Scan for the cell matching the given text and deliver its (x, y) coordinate at center. 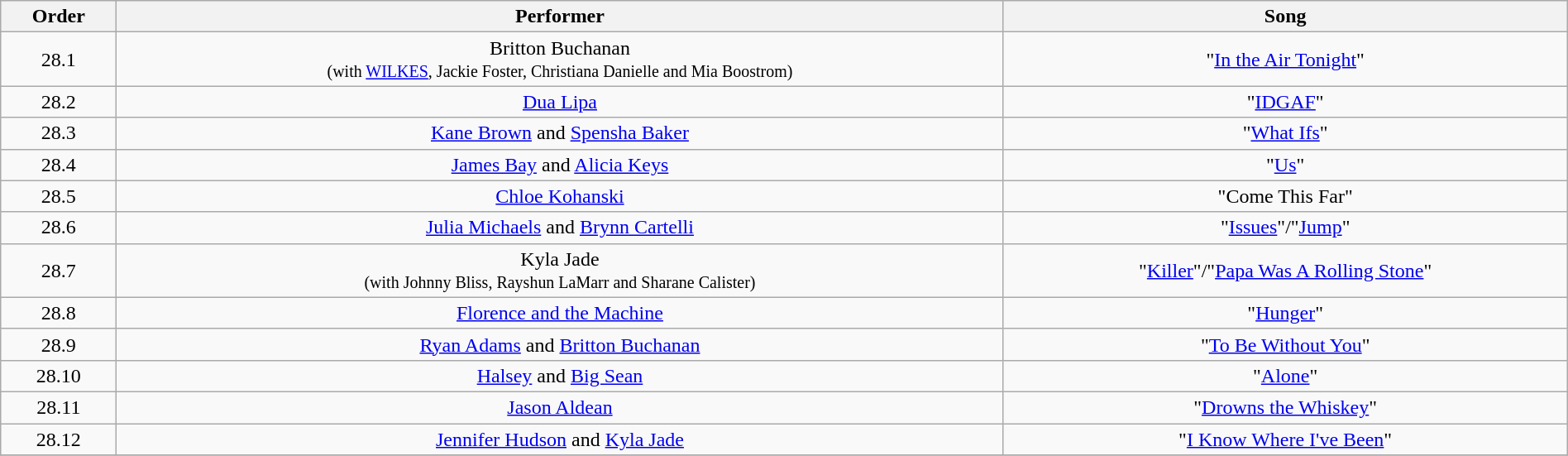
Julia Michaels and Brynn Cartelli (560, 228)
Florence and the Machine (560, 313)
"What Ifs" (1285, 133)
28.1 (59, 60)
Order (59, 17)
28.6 (59, 228)
"Us" (1285, 165)
Kane Brown and Spensha Baker (560, 133)
28.3 (59, 133)
Ryan Adams and Britton Buchanan (560, 344)
28.5 (59, 196)
"Killer"/"Papa Was A Rolling Stone" (1285, 270)
28.7 (59, 270)
Jennifer Hudson and Kyla Jade (560, 439)
Song (1285, 17)
28.11 (59, 407)
James Bay and Alicia Keys (560, 165)
Kyla Jade (with Johnny Bliss, Rayshun LaMarr and Sharane Calister) (560, 270)
"To Be Without You" (1285, 344)
28.2 (59, 102)
28.12 (59, 439)
28.4 (59, 165)
"Come This Far" (1285, 196)
"Issues"/"Jump" (1285, 228)
Britton Buchanan (with WILKES, Jackie Foster, Christiana Danielle and Mia Boostrom) (560, 60)
28.8 (59, 313)
"Hunger" (1285, 313)
28.9 (59, 344)
28.10 (59, 376)
Halsey and Big Sean (560, 376)
Performer (560, 17)
"IDGAF" (1285, 102)
Dua Lipa (560, 102)
"In the Air Tonight" (1285, 60)
"I Know Where I've Been" (1285, 439)
"Alone" (1285, 376)
"Drowns the Whiskey" (1285, 407)
Chloe Kohanski (560, 196)
Jason Aldean (560, 407)
